Capture the cell that displays the provided text and extract its (X, Y) central coordinate. 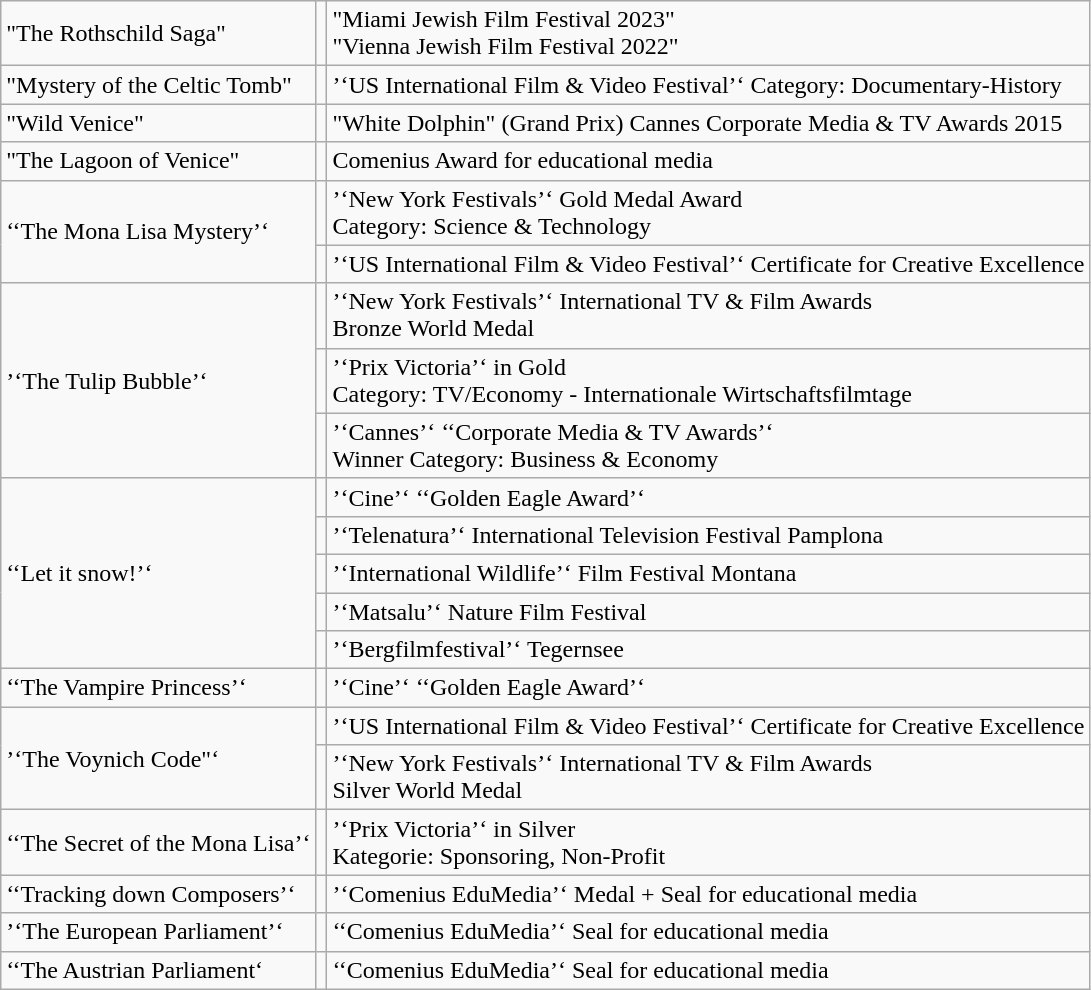
"Mystery of the Celtic Tomb" (158, 85)
’‘New York Festivals’‘ International TV & Film AwardsBronze World Medal (708, 316)
’‘The Voynich Code"‘ (158, 758)
’‘New York Festivals’‘ International TV & Film AwardsSilver World Medal (708, 778)
’‘Cannes’‘ ‘‘Corporate Media & TV Awards’‘Winner Category: Business & Economy (708, 446)
’‘US International Film & Video Festival’‘ Category: Documentary-History (708, 85)
‘‘The Secret of the Mona Lisa’‘ (158, 842)
’‘The Tulip Bubble’‘ (158, 380)
’‘Telenatura’‘ International Television Festival Pamplona (708, 535)
‘‘The Vampire Princess’‘ (158, 688)
’‘International Wildlife’‘ Film Festival Montana (708, 573)
’‘Bergfilmfestival’‘ Tegernsee (708, 650)
"The Lagoon of Venice" (158, 161)
’‘New York Festivals’‘ Gold Medal AwardCategory: Science & Technology (708, 212)
‘‘The Mona Lisa Mystery’‘ (158, 232)
’‘Comenius EduMedia’‘ Medal + Seal for educational media (708, 894)
‘‘Tracking down Composers’‘ (158, 894)
‘‘The Austrian Parliament‘ (158, 970)
‘‘Let it snow!’‘ (158, 573)
"The Rothschild Saga" (158, 34)
’‘Prix Victoria’‘ in GoldCategory: TV/Economy - Internationale Wirtschaftsfilmtage (708, 380)
’‘The European Parliament’‘ (158, 932)
"Wild Venice" (158, 123)
Comenius Award for educational media (708, 161)
"Miami Jewish Film Festival 2023""Vienna Jewish Film Festival 2022" (708, 34)
"White Dolphin" (Grand Prix) Cannes Corporate Media & TV Awards 2015 (708, 123)
’‘Matsalu’‘ Nature Film Festival (708, 611)
’‘Prix Victoria’‘ in SilverKategorie: Sponsoring, Non-Profit (708, 842)
